Detect which cell encompasses the target text, then output its [X, Y] center coordinate. 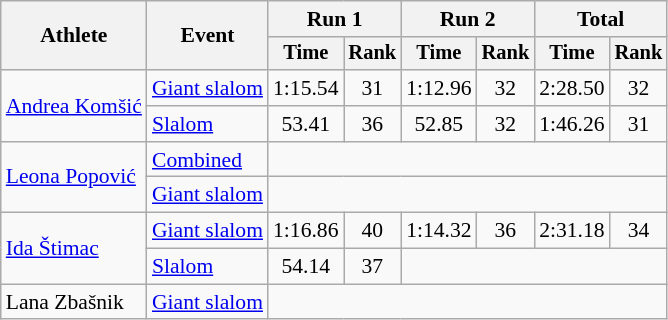
Leona Popović [74, 178]
1:15.54 [306, 88]
Event [208, 36]
Ida Štimac [74, 248]
Lana Zbašnik [74, 302]
54.14 [306, 267]
52.85 [438, 124]
Combined [208, 160]
34 [639, 231]
Andrea Komšić [74, 106]
37 [373, 267]
1:12.96 [438, 88]
Run 2 [468, 19]
1:46.26 [572, 124]
2:31.18 [572, 231]
53.41 [306, 124]
Athlete [74, 36]
Total [600, 19]
Run 1 [334, 19]
40 [373, 231]
1:14.32 [438, 231]
1:16.86 [306, 231]
2:28.50 [572, 88]
